From the cell containing the given text, extract its center point as [X, Y] coordinate. 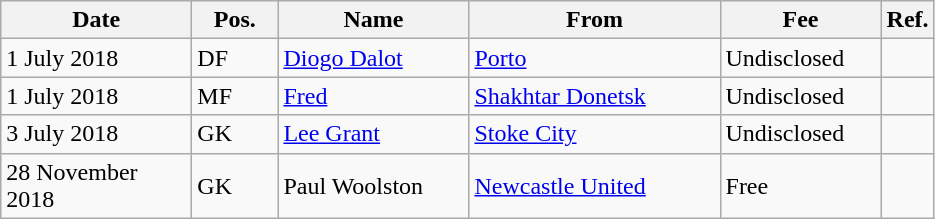
MF [235, 96]
28 November 2018 [96, 186]
Name [374, 20]
Porto [594, 58]
Date [96, 20]
Lee Grant [374, 134]
Newcastle United [594, 186]
Diogo Dalot [374, 58]
Paul Woolston [374, 186]
Ref. [908, 20]
Free [800, 186]
Fred [374, 96]
3 July 2018 [96, 134]
From [594, 20]
DF [235, 58]
Pos. [235, 20]
Shakhtar Donetsk [594, 96]
Stoke City [594, 134]
Fee [800, 20]
